Provide the [X, Y] coordinate of the cell's center where the given text is located.  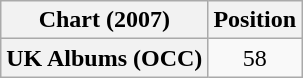
UK Albums (OCC) [104, 58]
58 [255, 58]
Chart (2007) [104, 20]
Position [255, 20]
